Find where the given text appears and provide that cell's center as (x, y) coordinate. 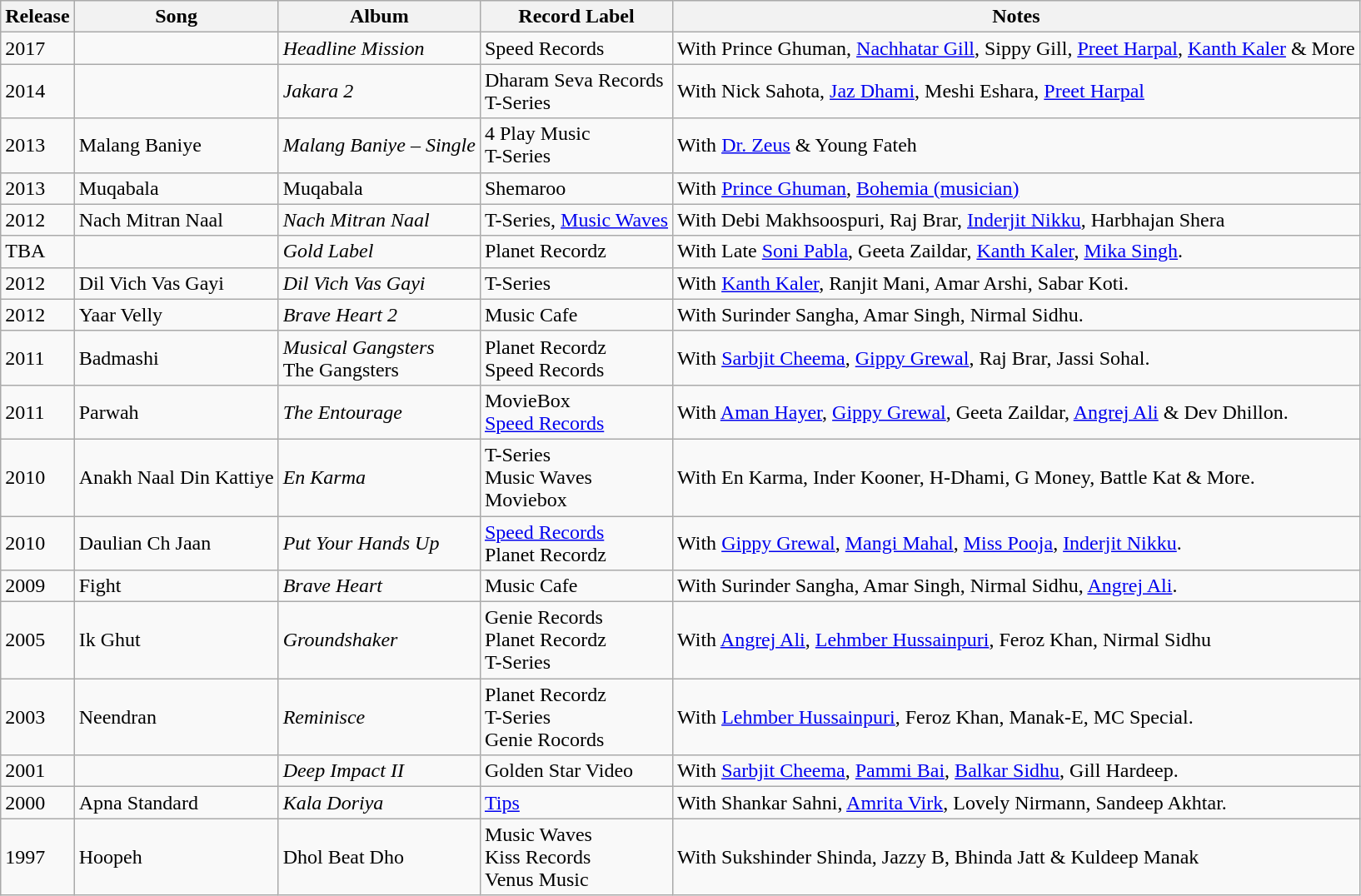
Speed Records (576, 48)
With Nick Sahota, Jaz Dhami, Meshi Eshara, Preet Harpal (1016, 92)
With Lehmber Hussainpuri, Feroz Khan, Manak-E, MC Special. (1016, 717)
With Sarbjit Cheema, Gippy Grewal, Raj Brar, Jassi Sohal. (1016, 358)
2014 (37, 92)
Record Label (576, 17)
Headline Mission (379, 48)
Dharam Seva RecordsT-Series (576, 92)
Musical GangstersThe Gangsters (379, 358)
Reminisce (379, 717)
Golden Star Video (576, 771)
Gold Label (379, 251)
Daulian Ch Jaan (177, 543)
En Karma (379, 477)
TBA (37, 251)
Kala Doriya (379, 803)
Brave Heart (379, 586)
2005 (37, 640)
With En Karma, Inder Kooner, H-Dhami, G Money, Battle Kat & More. (1016, 477)
2009 (37, 586)
T-Series (576, 283)
MovieBoxSpeed Records (576, 411)
Speed RecordsPlanet Recordz (576, 543)
With Late Soni Pabla, Geeta Zaildar, Kanth Kaler, Mika Singh. (1016, 251)
Hoopeh (177, 857)
Apna Standard (177, 803)
With Debi Makhsoospuri, Raj Brar, Inderjit Nikku, Harbhajan Shera (1016, 220)
Notes (1016, 17)
Malang Baniye (177, 145)
Deep Impact II (379, 771)
2017 (37, 48)
Shemaroo (576, 188)
With Shankar Sahni, Amrita Virk, Lovely Nirmann, Sandeep Akhtar. (1016, 803)
Parwah (177, 411)
Planet RecordzSpeed Records (576, 358)
T-Series, Music Waves (576, 220)
Music WavesKiss RecordsVenus Music (576, 857)
Put Your Hands Up (379, 543)
Album (379, 17)
With Sukshinder Shinda, Jazzy B, Bhinda Jatt & Kuldeep Manak (1016, 857)
Anakh Naal Din Kattiye (177, 477)
Yaar Velly (177, 315)
1997 (37, 857)
Brave Heart 2 (379, 315)
With Surinder Sangha, Amar Singh, Nirmal Sidhu. (1016, 315)
The Entourage (379, 411)
4 Play MusicT-Series (576, 145)
Planet Recordz (576, 251)
2000 (37, 803)
Ik Ghut (177, 640)
Planet RecordzT-SeriesGenie Rocords (576, 717)
With Aman Hayer, Gippy Grewal, Geeta Zaildar, Angrej Ali & Dev Dhillon. (1016, 411)
With Prince Ghuman, Bohemia (musician) (1016, 188)
With Kanth Kaler, Ranjit Mani, Amar Arshi, Sabar Koti. (1016, 283)
2003 (37, 717)
With Sarbjit Cheema, Pammi Bai, Balkar Sidhu, Gill Hardeep. (1016, 771)
Dhol Beat Dho (379, 857)
Groundshaker (379, 640)
Fight (177, 586)
2001 (37, 771)
Tips (576, 803)
T-SeriesMusic WavesMoviebox (576, 477)
With Angrej Ali, Lehmber Hussainpuri, Feroz Khan, Nirmal Sidhu (1016, 640)
Release (37, 17)
With Surinder Sangha, Amar Singh, Nirmal Sidhu, Angrej Ali. (1016, 586)
With Prince Ghuman, Nachhatar Gill, Sippy Gill, Preet Harpal, Kanth Kaler & More (1016, 48)
Genie RecordsPlanet RecordzT-Series (576, 640)
Song (177, 17)
Jakara 2 (379, 92)
Badmashi (177, 358)
Neendran (177, 717)
Malang Baniye – Single (379, 145)
With Gippy Grewal, Mangi Mahal, Miss Pooja, Inderjit Nikku. (1016, 543)
With Dr. Zeus & Young Fateh (1016, 145)
